Detect which cell encompasses the target text, then output its (x, y) center coordinate. 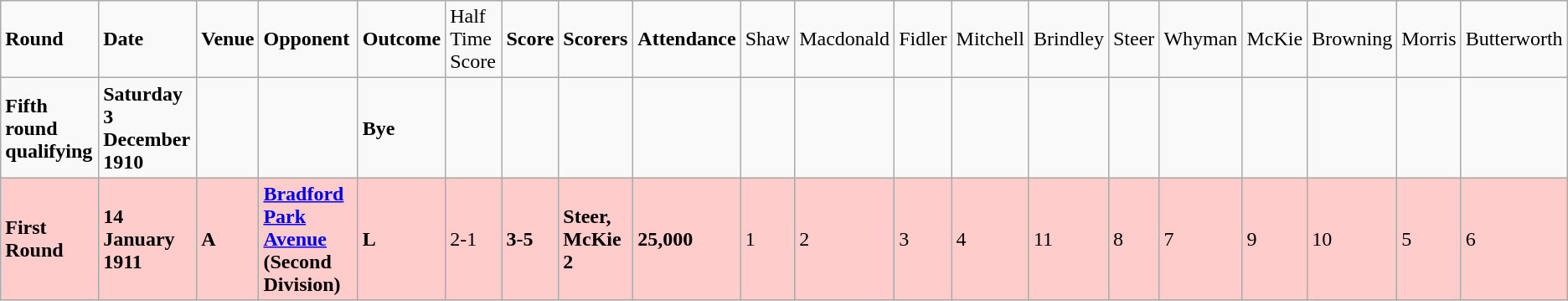
Saturday 3 December 1910 (147, 127)
11 (1069, 239)
Fifth round qualifying (50, 127)
2-1 (474, 239)
First Round (50, 239)
4 (990, 239)
L (401, 239)
1 (767, 239)
14 January 1911 (147, 239)
5 (1429, 239)
2 (844, 239)
McKie (1275, 39)
6 (1514, 239)
3 (923, 239)
Mitchell (990, 39)
Round (50, 39)
Butterworth (1514, 39)
3-5 (530, 239)
Macdonald (844, 39)
Opponent (308, 39)
Scorers (596, 39)
Whyman (1201, 39)
A (228, 239)
7 (1201, 239)
Brindley (1069, 39)
Bradford Park Avenue (Second Division) (308, 239)
Score (530, 39)
Attendance (687, 39)
Morris (1429, 39)
Fidler (923, 39)
Browning (1352, 39)
8 (1133, 239)
Outcome (401, 39)
Shaw (767, 39)
Venue (228, 39)
10 (1352, 239)
9 (1275, 239)
25,000 (687, 239)
Steer (1133, 39)
Steer, McKie 2 (596, 239)
Half Time Score (474, 39)
Bye (401, 127)
Date (147, 39)
